Return the [X, Y] coordinate for the center point of the cell that contains the specified text.  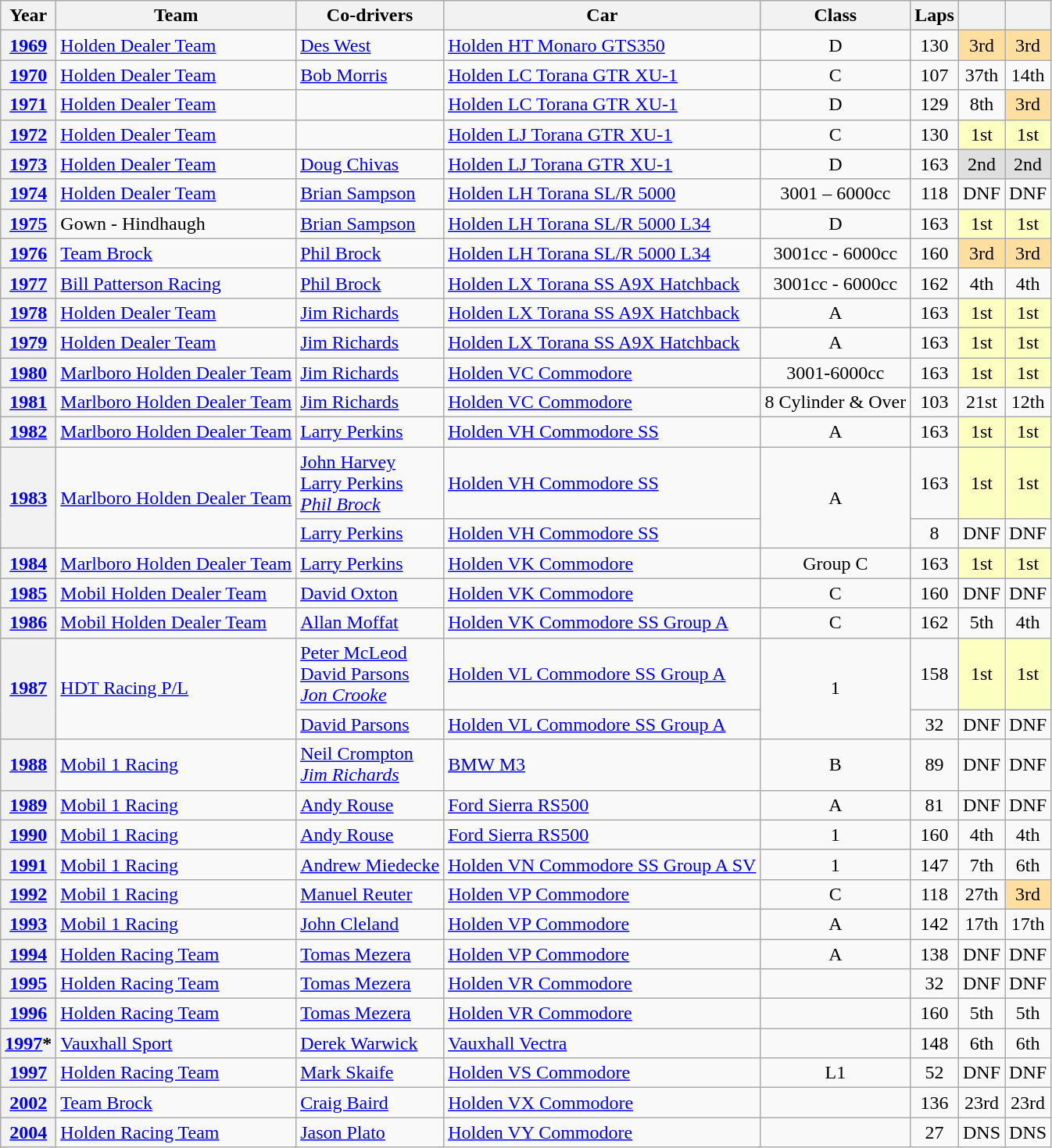
Peter McLeod David Parsons Jon Crooke [370, 674]
Manuel Reuter [370, 894]
David Parsons [370, 724]
B [836, 764]
1973 [28, 164]
12th [1029, 402]
1971 [28, 105]
Holden VK Commodore SS Group A [602, 623]
L1 [836, 1073]
1992 [28, 894]
1988 [28, 764]
Laps [935, 16]
1972 [28, 134]
1983 [28, 498]
Craig Baird [370, 1103]
1987 [28, 688]
1977 [28, 283]
David Oxton [370, 593]
1985 [28, 593]
Bob Morris [370, 75]
52 [935, 1073]
1991 [28, 864]
Year [28, 16]
BMW M3 [602, 764]
8 Cylinder & Over [836, 402]
14th [1029, 75]
Team [177, 16]
1978 [28, 313]
8 [935, 534]
Bill Patterson Racing [177, 283]
Co-drivers [370, 16]
2002 [28, 1103]
7th [982, 864]
136 [935, 1103]
2004 [28, 1132]
138 [935, 954]
Gown - Hindhaugh [177, 224]
Andrew Miedecke [370, 864]
1979 [28, 342]
129 [935, 105]
Derek Warwick [370, 1043]
Vauxhall Vectra [602, 1043]
1993 [28, 924]
3001-6000cc [836, 373]
81 [935, 805]
Holden VY Commodore [602, 1132]
Vauxhall Sport [177, 1043]
1996 [28, 1014]
Allan Moffat [370, 623]
Holden HT Monaro GTS350 [602, 45]
142 [935, 924]
Jason Plato [370, 1132]
HDT Racing P/L [177, 688]
Des West [370, 45]
Neil Crompton Jim Richards [370, 764]
27 [935, 1132]
1997 [28, 1073]
John Cleland [370, 924]
Holden VX Commodore [602, 1103]
1970 [28, 75]
1969 [28, 45]
Car [602, 16]
1997* [28, 1043]
107 [935, 75]
Holden VS Commodore [602, 1073]
103 [935, 402]
147 [935, 864]
1984 [28, 563]
1994 [28, 954]
27th [982, 894]
Class [836, 16]
Mark Skaife [370, 1073]
Holden LH Torana SL/R 5000 [602, 194]
1976 [28, 253]
Holden VN Commodore SS Group A SV [602, 864]
1990 [28, 835]
37th [982, 75]
Doug Chivas [370, 164]
1982 [28, 432]
1981 [28, 402]
21st [982, 402]
8th [982, 105]
1995 [28, 984]
1989 [28, 805]
Group C [836, 563]
1980 [28, 373]
3001 – 6000cc [836, 194]
John Harvey Larry Perkins Phil Brock [370, 483]
89 [935, 764]
1974 [28, 194]
148 [935, 1043]
1975 [28, 224]
158 [935, 674]
1986 [28, 623]
